Return the (X, Y) coordinate for the center point of the cell that contains the specified text.  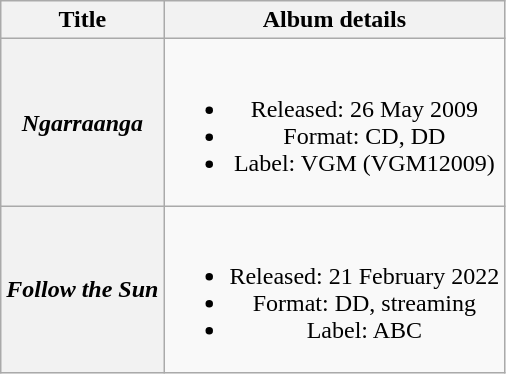
Released: 26 May 2009Format: CD, DDLabel: VGM (VGM12009) (334, 122)
Album details (334, 20)
Follow the Sun (82, 290)
Ngarraanga (82, 122)
Released: 21 February 2022Format: DD, streamingLabel: ABC (334, 290)
Title (82, 20)
